Search for the cell housing the specified text and yield its (X, Y) center coordinate. 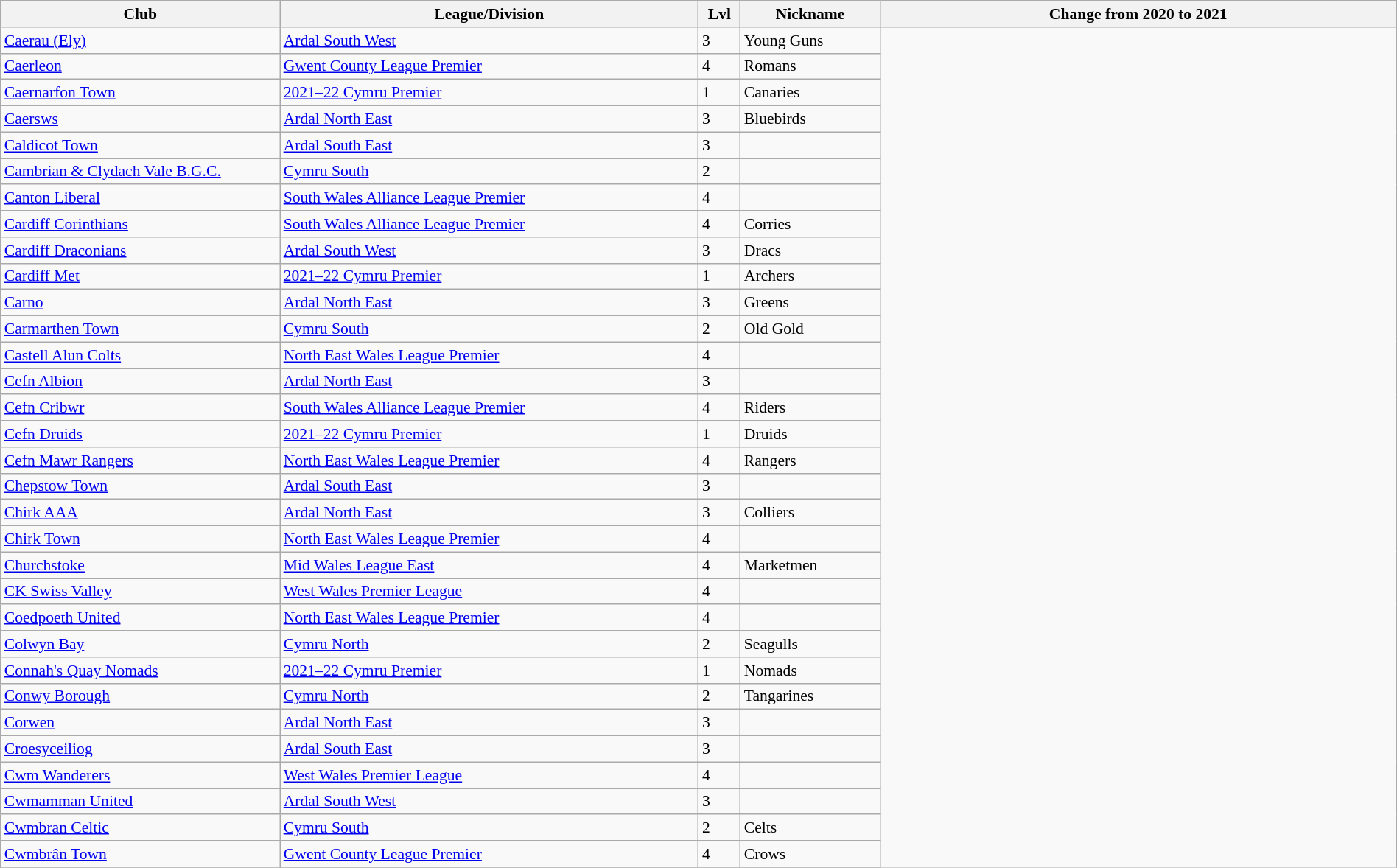
Club (140, 14)
Marketmen (810, 565)
Caernarfon Town (140, 93)
Cwmamman United (140, 802)
Celts (810, 828)
Cefn Albion (140, 382)
Cardiff Corinthians (140, 224)
Carno (140, 303)
Lvl (719, 14)
Carmarthen Town (140, 329)
Crows (810, 854)
Cefn Druids (140, 434)
Cwm Wanderers (140, 775)
Cambrian & Clydach Vale B.G.C. (140, 172)
Chepstow Town (140, 486)
Corries (810, 224)
Croesyceiliog (140, 749)
Young Guns (810, 41)
Change from 2020 to 2021 (1138, 14)
CK Swiss Valley (140, 592)
Canton Liberal (140, 198)
Romans (810, 66)
Chirk Town (140, 539)
Greens (810, 303)
Colwyn Bay (140, 644)
Cefn Cribwr (140, 408)
Bluebirds (810, 119)
Connah's Quay Nomads (140, 671)
Corwen (140, 723)
Colliers (810, 513)
Conwy Borough (140, 696)
Nomads (810, 671)
Caersws (140, 119)
Caerleon (140, 66)
Druids (810, 434)
Caerau (Ely) (140, 41)
Coedpoeth United (140, 618)
Cwmbran Celtic (140, 828)
League/Division (489, 14)
Cwmbrân Town (140, 854)
Churchstoke (140, 565)
Riders (810, 408)
Castell Alun Colts (140, 355)
Dracs (810, 251)
Mid Wales League East (489, 565)
Cefn Mawr Rangers (140, 461)
Nickname (810, 14)
Cardiff Draconians (140, 251)
Rangers (810, 461)
Cardiff Met (140, 276)
Caldicot Town (140, 145)
Chirk AAA (140, 513)
Tangarines (810, 696)
Canaries (810, 93)
Archers (810, 276)
Old Gold (810, 329)
Seagulls (810, 644)
